Find where the given text appears and provide that cell's center as (x, y) coordinate. 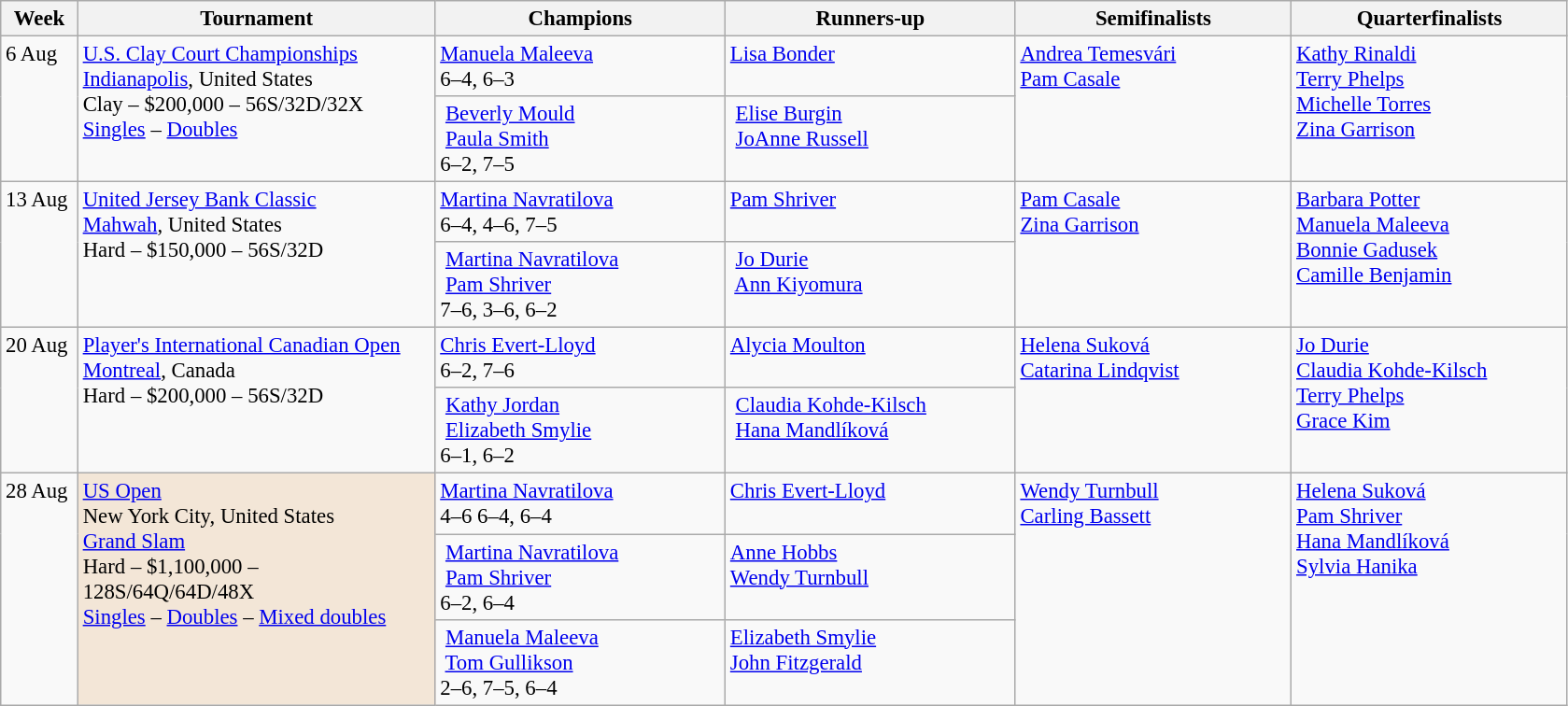
Manuela Maleeva Tom Gullikson 2–6, 7–5, 6–4 (581, 662)
U.S. Clay Court Championships Indianapolis, United StatesClay – $200,000 – 56S/32D/32X Singles – Doubles (256, 109)
Kathy Jordan Elizabeth Smylie6–1, 6–2 (581, 431)
United Jersey Bank Classic Mahwah, United StatesHard – $150,000 – 56S/32D (256, 255)
Martina Navratilova6–4, 4–6, 7–5 (581, 213)
Elizabeth Smylie John Fitzgerald (870, 662)
Andrea Temesvári Pam Casale (1153, 109)
Week (39, 19)
Chris Evert-Lloyd (870, 504)
Champions (581, 19)
Jo Durie Claudia Kohde-Kilsch Terry Phelps Grace Kim (1430, 401)
20 Aug (39, 401)
Martina Navratilova Pam Shriver7–6, 3–6, 6–2 (581, 285)
Claudia Kohde-Kilsch Hana Mandlíková (870, 431)
Barbara Potter Manuela Maleeva Bonnie Gadusek Camille Benjamin (1430, 255)
Jo Durie Ann Kiyomura (870, 285)
Anne Hobbs Wendy Turnbull (870, 577)
13 Aug (39, 255)
Elise Burgin JoAnne Russell (870, 139)
Beverly Mould Paula Smith6–2, 7–5 (581, 139)
Manuela Maleeva6–4, 6–3 (581, 67)
Runners-up (870, 19)
Quarterfinalists (1430, 19)
28 Aug (39, 589)
Chris Evert-Lloyd6–2, 7–6 (581, 359)
Helena Suková Catarina Lindqvist (1153, 401)
Martina Navratilova 4–6 6–4, 6–4 (581, 504)
Wendy Turnbull Carling Bassett (1153, 589)
Kathy Rinaldi Terry Phelps Michelle Torres Zina Garrison (1430, 109)
Semifinalists (1153, 19)
Martina Navratilova Pam Shriver 6–2, 6–4 (581, 577)
Helena Suková Pam Shriver Hana Mandlíková Sylvia Hanika (1430, 589)
Lisa Bonder (870, 67)
Pam Shriver (870, 213)
Tournament (256, 19)
Alycia Moulton (870, 359)
6 Aug (39, 109)
Pam Casale Zina Garrison (1153, 255)
Player's International Canadian Open Montreal, CanadaHard – $200,000 – 56S/32D (256, 401)
US Open New York City, United StatesGrand SlamHard – $1,100,000 – 128S/64Q/64D/48X Singles – Doubles – Mixed doubles (256, 589)
